Identify which cell holds the provided text, then report its [X, Y] central coordinate. 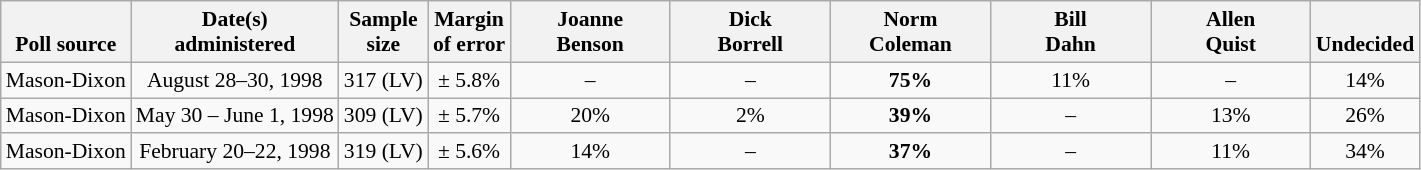
317 (LV) [384, 80]
26% [1365, 116]
± 5.6% [469, 152]
Marginof error [469, 32]
NormColeman [910, 32]
20% [590, 116]
75% [910, 80]
May 30 – June 1, 1998 [235, 116]
Undecided [1365, 32]
34% [1365, 152]
Poll source [66, 32]
August 28–30, 1998 [235, 80]
± 5.7% [469, 116]
± 5.8% [469, 80]
2% [750, 116]
319 (LV) [384, 152]
AllenQuist [1231, 32]
39% [910, 116]
13% [1231, 116]
JoanneBenson [590, 32]
309 (LV) [384, 116]
February 20–22, 1998 [235, 152]
DickBorrell [750, 32]
Date(s)administered [235, 32]
BillDahn [1070, 32]
Samplesize [384, 32]
37% [910, 152]
